Identify which cell holds the provided text, then report its (X, Y) central coordinate. 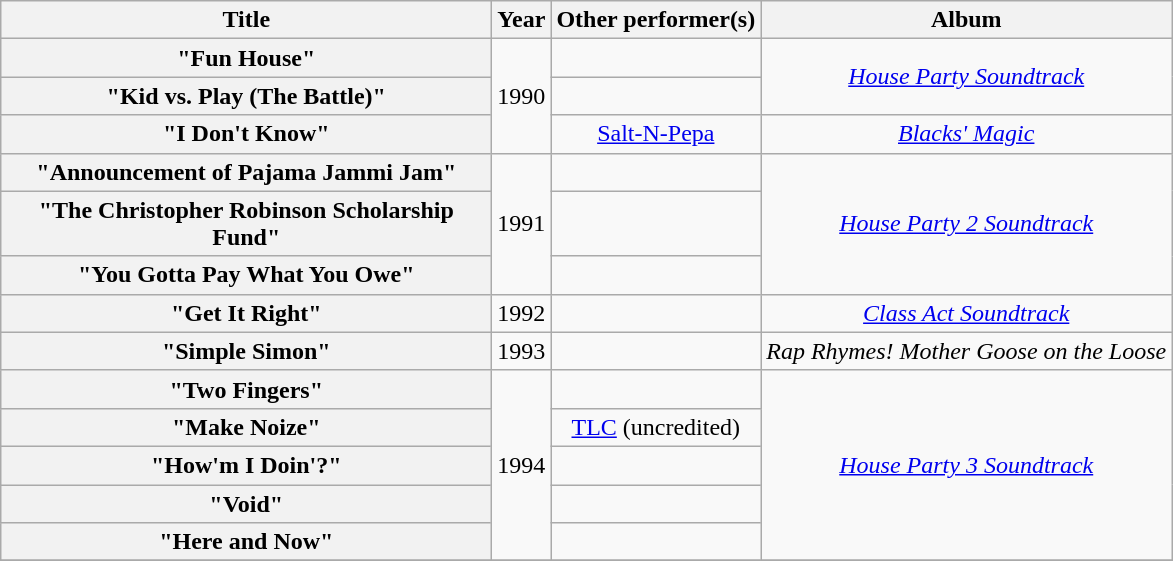
House Party 2 Soundtrack (966, 224)
"Here and Now" (246, 542)
"Get It Right" (246, 313)
1994 (522, 465)
"You Gotta Pay What You Owe" (246, 275)
"How'm I Doin'?" (246, 465)
"I Don't Know" (246, 134)
1991 (522, 224)
Other performer(s) (656, 20)
1993 (522, 351)
Year (522, 20)
1992 (522, 313)
Salt-N-Pepa (656, 134)
House Party 3 Soundtrack (966, 465)
"Fun House" (246, 58)
Album (966, 20)
"Simple Simon" (246, 351)
TLC (uncredited) (656, 427)
"Make Noize" (246, 427)
Rap Rhymes! Mother Goose on the Loose (966, 351)
Blacks' Magic (966, 134)
"The Christopher Robinson Scholarship Fund" (246, 224)
House Party Soundtrack (966, 77)
Title (246, 20)
"Announcement of Pajama Jammi Jam" (246, 172)
1990 (522, 96)
"Two Fingers" (246, 389)
"Void" (246, 503)
"Kid vs. Play (The Battle)" (246, 96)
Class Act Soundtrack (966, 313)
